For the text-containing cell, return its midpoint in (X, Y) coordinate format. 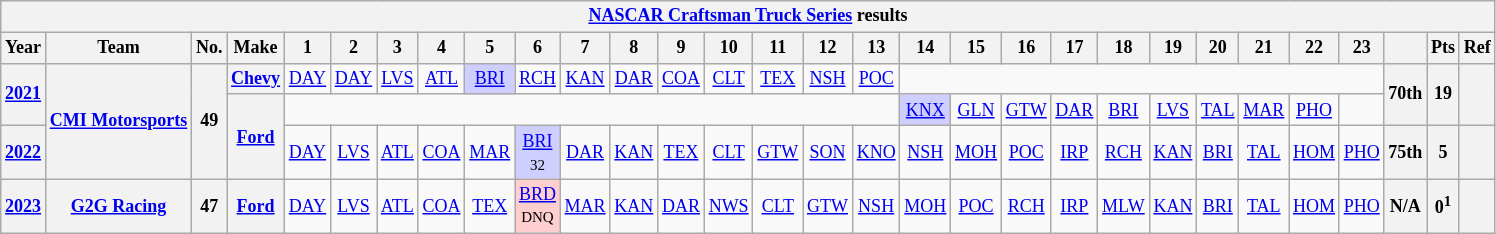
1 (307, 48)
70th (1406, 94)
7 (585, 48)
18 (1124, 48)
2023 (24, 206)
49 (210, 121)
Year (24, 48)
Team (118, 48)
01 (1444, 206)
2 (353, 48)
N/A (1406, 206)
GLN (976, 110)
10 (728, 48)
8 (634, 48)
2021 (24, 94)
9 (682, 48)
75th (1406, 152)
20 (1218, 48)
KNO (876, 152)
NASCAR Craftsman Truck Series results (748, 16)
17 (1074, 48)
SON (828, 152)
16 (1026, 48)
Pts (1444, 48)
KNX (926, 110)
3 (397, 48)
22 (1314, 48)
12 (828, 48)
BRI32 (538, 152)
Make (256, 48)
No. (210, 48)
G2G Racing (118, 206)
11 (778, 48)
MLW (1124, 206)
Chevy (256, 78)
Ref (1477, 48)
4 (442, 48)
47 (210, 206)
2022 (24, 152)
NWS (728, 206)
CMI Motorsports (118, 121)
21 (1264, 48)
BRDDNQ (538, 206)
15 (976, 48)
13 (876, 48)
6 (538, 48)
14 (926, 48)
23 (1362, 48)
